Detect which cell encompasses the target text, then output its [x, y] center coordinate. 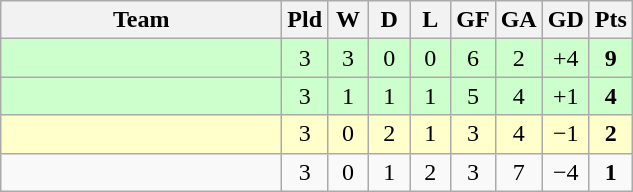
+4 [566, 58]
W [348, 20]
+1 [566, 96]
−4 [566, 172]
Team [142, 20]
6 [473, 58]
Pld [305, 20]
D [390, 20]
GD [566, 20]
9 [610, 58]
L [430, 20]
GF [473, 20]
7 [518, 172]
−1 [566, 134]
Pts [610, 20]
5 [473, 96]
GA [518, 20]
